For the text-containing cell, return its midpoint in [x, y] coordinate format. 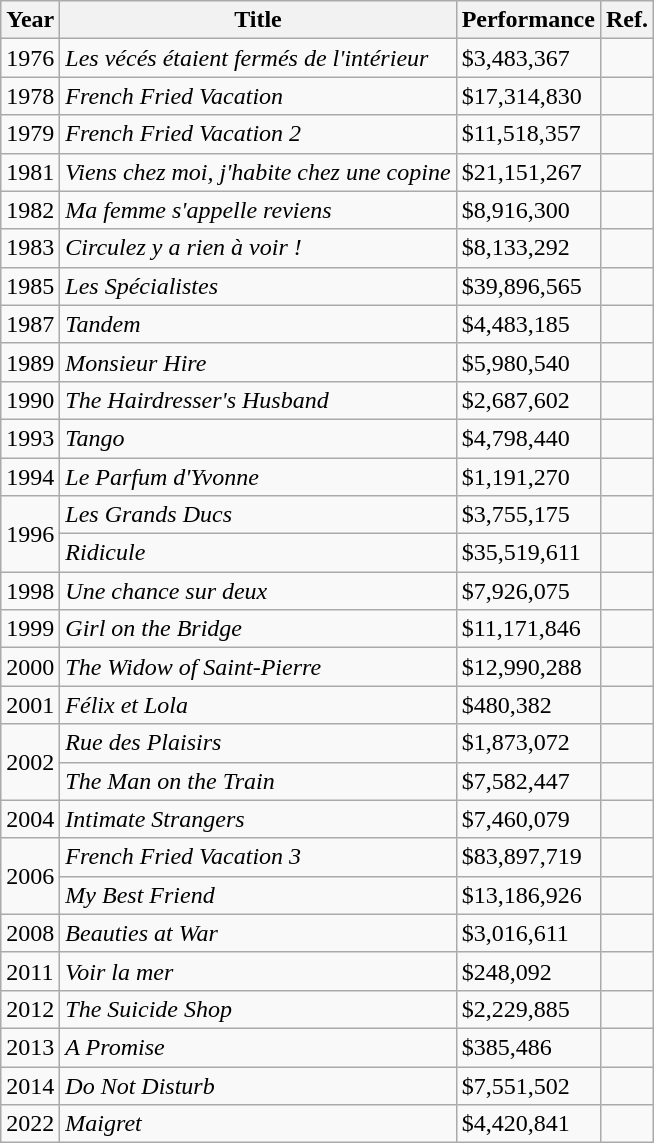
Beauties at War [258, 933]
$17,314,830 [528, 96]
$4,483,185 [528, 324]
1976 [30, 58]
$83,897,719 [528, 857]
2008 [30, 933]
My Best Friend [258, 895]
Ref. [626, 20]
2006 [30, 876]
Viens chez moi, j'habite chez une copine [258, 172]
$7,551,502 [528, 1085]
The Man on the Train [258, 781]
$7,460,079 [528, 819]
$2,229,885 [528, 1009]
Les Spécialistes [258, 286]
1981 [30, 172]
$8,916,300 [528, 210]
2011 [30, 971]
Do Not Disturb [258, 1085]
The Hairdresser's Husband [258, 400]
2002 [30, 762]
Une chance sur deux [258, 591]
$3,016,611 [528, 933]
Title [258, 20]
Le Parfum d'Yvonne [258, 477]
Félix et Lola [258, 705]
$3,755,175 [528, 515]
Girl on the Bridge [258, 629]
$11,518,357 [528, 134]
$480,382 [528, 705]
$12,990,288 [528, 667]
$385,486 [528, 1047]
French Fried Vacation 2 [258, 134]
$8,133,292 [528, 248]
$1,873,072 [528, 743]
2014 [30, 1085]
2001 [30, 705]
Tandem [258, 324]
$1,191,270 [528, 477]
Intimate Strangers [258, 819]
Ridicule [258, 553]
1994 [30, 477]
Tango [258, 438]
Performance [528, 20]
1978 [30, 96]
Les vécés étaient fermés de l'intérieur [258, 58]
$13,186,926 [528, 895]
$2,687,602 [528, 400]
1983 [30, 248]
1979 [30, 134]
$35,519,611 [528, 553]
1985 [30, 286]
1996 [30, 534]
$7,926,075 [528, 591]
$11,171,846 [528, 629]
$4,798,440 [528, 438]
Year [30, 20]
$4,420,841 [528, 1124]
1982 [30, 210]
1989 [30, 362]
1998 [30, 591]
Les Grands Ducs [258, 515]
$5,980,540 [528, 362]
A Promise [258, 1047]
$3,483,367 [528, 58]
1987 [30, 324]
Maigret [258, 1124]
$39,896,565 [528, 286]
2013 [30, 1047]
2012 [30, 1009]
French Fried Vacation 3 [258, 857]
French Fried Vacation [258, 96]
The Widow of Saint-Pierre [258, 667]
1999 [30, 629]
$248,092 [528, 971]
The Suicide Shop [258, 1009]
Rue des Plaisirs [258, 743]
2000 [30, 667]
1993 [30, 438]
2004 [30, 819]
Monsieur Hire [258, 362]
2022 [30, 1124]
Circulez y a rien à voir ! [258, 248]
Voir la mer [258, 971]
$21,151,267 [528, 172]
$7,582,447 [528, 781]
1990 [30, 400]
Ma femme s'appelle reviens [258, 210]
